Extract the [X, Y] coordinate from the center of the cell holding the provided text.  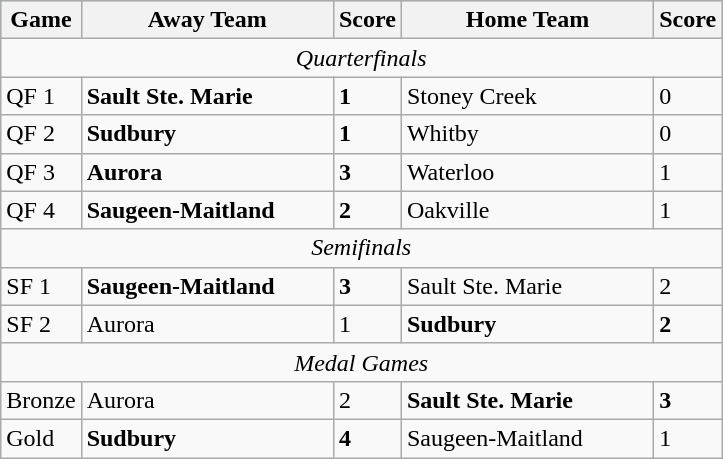
QF 1 [41, 96]
Medal Games [362, 362]
Quarterfinals [362, 58]
SF 1 [41, 286]
Whitby [527, 134]
Bronze [41, 400]
Oakville [527, 210]
Home Team [527, 20]
Away Team [207, 20]
4 [367, 438]
Game [41, 20]
Stoney Creek [527, 96]
Semifinals [362, 248]
Gold [41, 438]
SF 2 [41, 324]
QF 2 [41, 134]
QF 3 [41, 172]
Waterloo [527, 172]
QF 4 [41, 210]
